Find where the given text appears and provide that cell's center as (X, Y) coordinate. 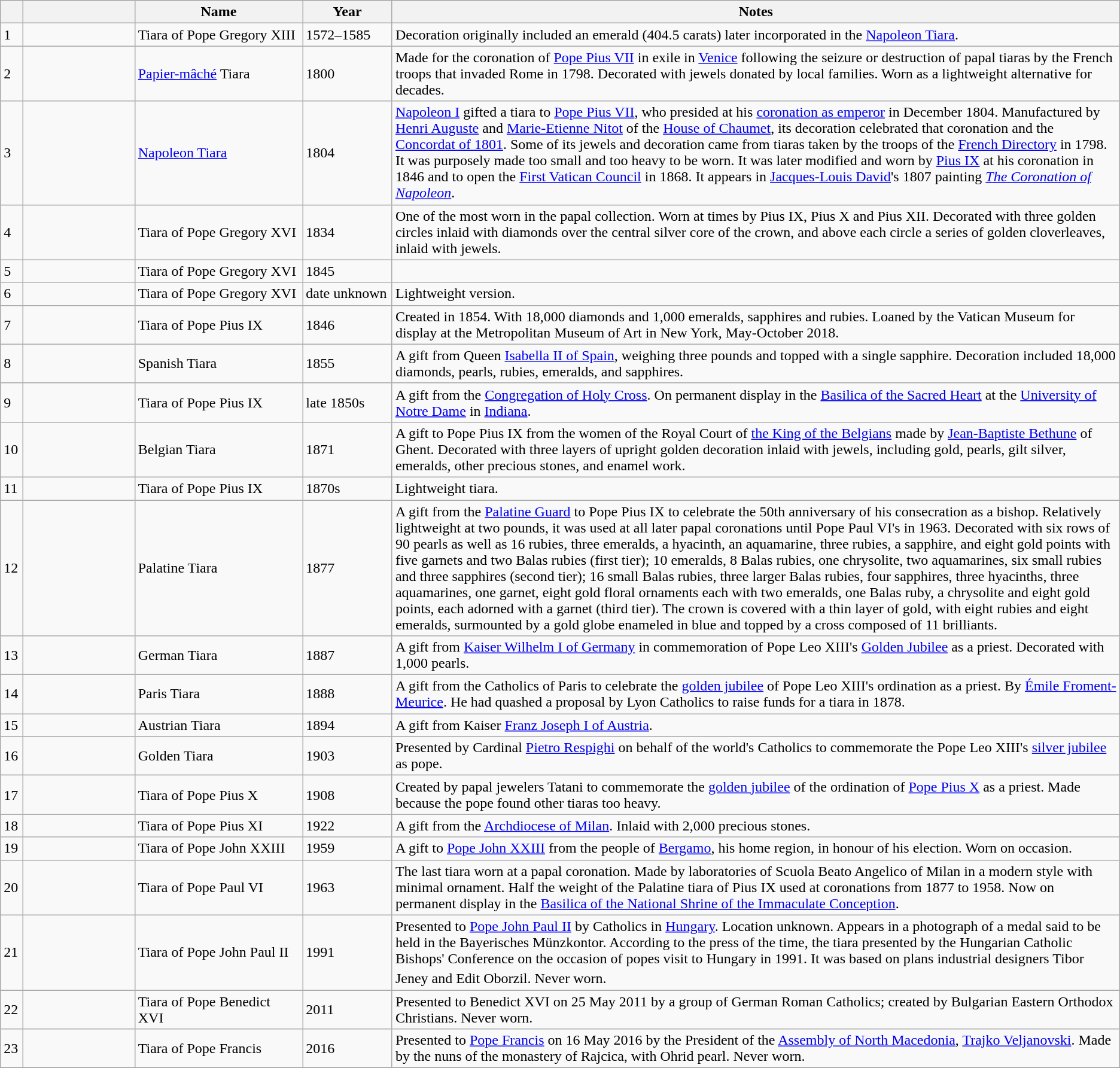
1877 (348, 568)
Tiara of Pope Paul VI (219, 887)
date unknown (348, 294)
German Tiara (219, 656)
Belgian Tiara (219, 449)
1894 (348, 725)
1888 (348, 694)
Tiara of Pope Francis (219, 1048)
1903 (348, 756)
Lightweight tiara. (756, 488)
Decoration originally included an emerald (404.5 carats) later incorporated in the Napoleon Tiara. (756, 35)
A gift to Pope John XXIII from the people of Bergamo, his home region, in honour of his election. Worn on occasion. (756, 848)
1870s (348, 488)
Lightweight version. (756, 294)
16 (12, 756)
Tiara of Pope Benedict XVI (219, 1010)
8 (12, 364)
1845 (348, 271)
10 (12, 449)
Tiara of Pope John XXIII (219, 848)
1804 (348, 153)
18 (12, 826)
Papier-mâché Tiara (219, 74)
A gift from the Archdiocese of Milan. Inlaid with 2,000 precious stones. (756, 826)
A gift from the Congregation of Holy Cross. On permanent display in the Basilica of the Sacred Heart at the University of Notre Dame in Indiana. (756, 402)
1871 (348, 449)
9 (12, 402)
late 1850s (348, 402)
22 (12, 1010)
3 (12, 153)
Golden Tiara (219, 756)
1 (12, 35)
4 (12, 232)
2016 (348, 1048)
Presented to Benedict XVI on 25 May 2011 by a group of German Roman Catholics; created by Bulgarian Eastern Orthodox Christians. Never worn. (756, 1010)
Name (219, 12)
20 (12, 887)
1800 (348, 74)
1846 (348, 324)
14 (12, 694)
1959 (348, 848)
1834 (348, 232)
2011 (348, 1010)
Year (348, 12)
2 (12, 74)
1572–1585 (348, 35)
Paris Tiara (219, 694)
A gift from Kaiser Franz Joseph I of Austria. (756, 725)
1887 (348, 656)
A gift from Kaiser Wilhelm I of Germany in commemoration of Pope Leo XIII's Golden Jubilee as a priest. Decorated with 1,000 pearls. (756, 656)
Austrian Tiara (219, 725)
23 (12, 1048)
Palatine Tiara (219, 568)
1922 (348, 826)
11 (12, 488)
6 (12, 294)
Tiara of Pope Gregory XIII (219, 35)
7 (12, 324)
1908 (348, 795)
Tiara of Pope Pius X (219, 795)
Spanish Tiara (219, 364)
Napoleon Tiara (219, 153)
15 (12, 725)
1855 (348, 364)
19 (12, 848)
Notes (756, 12)
Presented by Cardinal Pietro Respighi on behalf of the world's Catholics to commemorate the Pope Leo XIII's silver jubilee as pope. (756, 756)
1991 (348, 953)
13 (12, 656)
Tiara of Pope Pius XI (219, 826)
21 (12, 953)
5 (12, 271)
17 (12, 795)
Tiara of Pope John Paul II (219, 953)
12 (12, 568)
1963 (348, 887)
